Determine the (X, Y) coordinate at the center of the cell enclosing the given text.  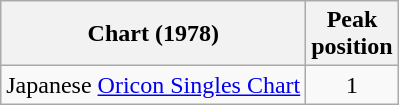
Japanese Oricon Singles Chart (154, 85)
Chart (1978) (154, 34)
Peakposition (352, 34)
1 (352, 85)
